Search for the cell housing the specified text and yield its [X, Y] center coordinate. 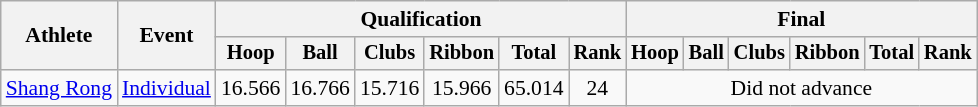
16.766 [320, 88]
Final [801, 19]
16.566 [250, 88]
Individual [166, 88]
15.966 [462, 88]
Shang Rong [59, 88]
Did not advance [801, 88]
Qualification [421, 19]
Athlete [59, 36]
65.014 [534, 88]
15.716 [390, 88]
24 [598, 88]
Event [166, 36]
